Scan for the cell matching the given text and deliver its [x, y] coordinate at center. 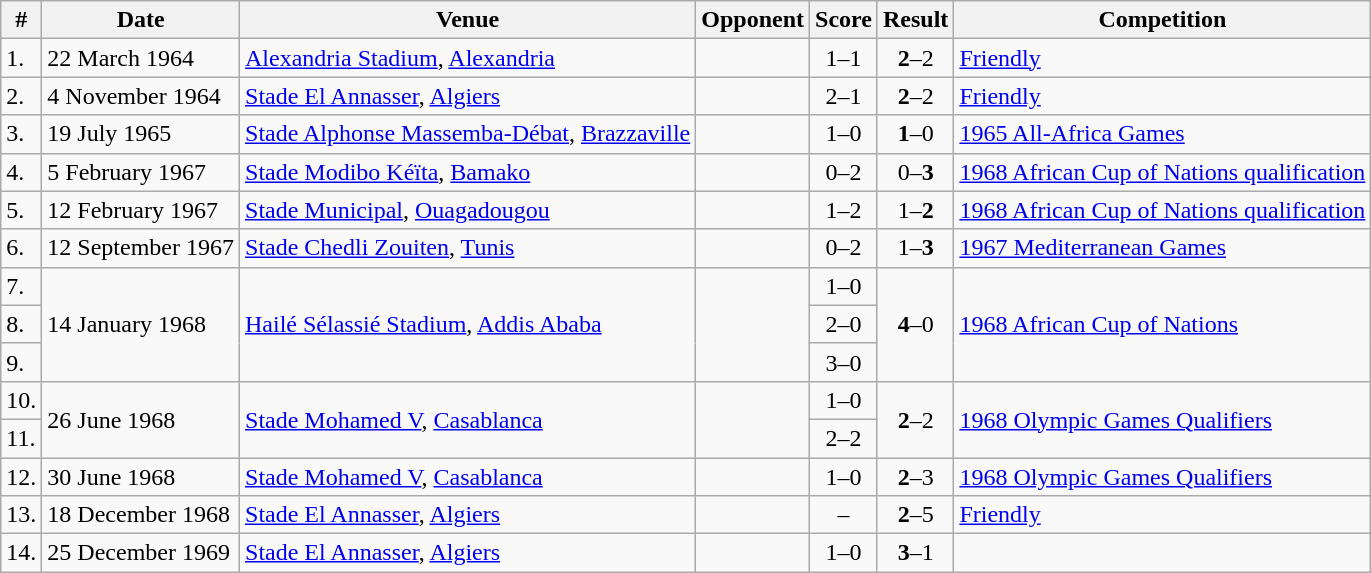
– [844, 515]
5. [22, 210]
4–0 [915, 324]
12 February 1967 [141, 210]
1–3 [915, 248]
25 December 1969 [141, 553]
2–3 [915, 477]
1968 African Cup of Nations [1162, 324]
Result [915, 20]
12. [22, 477]
3. [22, 134]
Stade Alphonse Massemba-Débat, Brazzaville [468, 134]
6. [22, 248]
Stade Chedli Zouiten, Tunis [468, 248]
Hailé Sélassié Stadium, Addis Ababa [468, 324]
Opponent [753, 20]
14. [22, 553]
Venue [468, 20]
13. [22, 515]
12 September 1967 [141, 248]
1–1 [844, 58]
19 July 1965 [141, 134]
22 March 1964 [141, 58]
# [22, 20]
Stade Municipal, Ouagadougou [468, 210]
18 December 1968 [141, 515]
9. [22, 362]
1. [22, 58]
8. [22, 324]
0–3 [915, 172]
2–0 [844, 324]
26 June 1968 [141, 419]
Competition [1162, 20]
14 January 1968 [141, 324]
2. [22, 96]
Alexandria Stadium, Alexandria [468, 58]
2–5 [915, 515]
7. [22, 286]
2–1 [844, 96]
1967 Mediterranean Games [1162, 248]
1965 All-Africa Games [1162, 134]
4 November 1964 [141, 96]
30 June 1968 [141, 477]
3–1 [915, 553]
Stade Modibo Kéïta, Bamako [468, 172]
Date [141, 20]
4. [22, 172]
3–0 [844, 362]
5 February 1967 [141, 172]
10. [22, 400]
Score [844, 20]
11. [22, 438]
